Provide the [X, Y] coordinate of the cell's center where the given text is located.  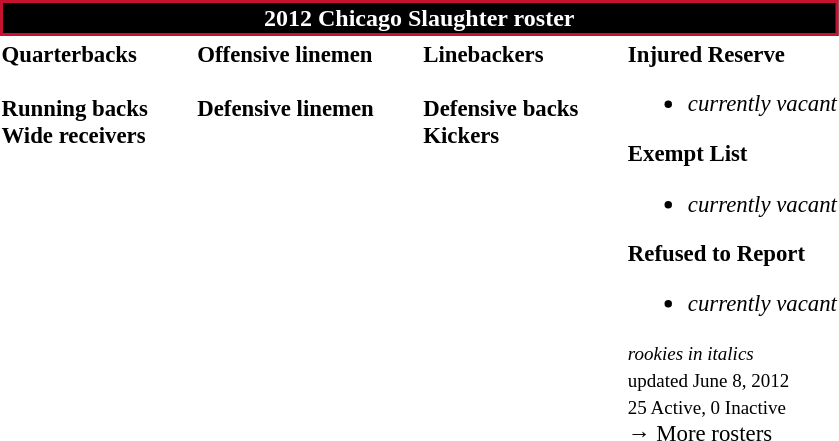
2012 Chicago Slaughter roster [419, 18]
